Detect which cell encompasses the target text, then output its (X, Y) center coordinate. 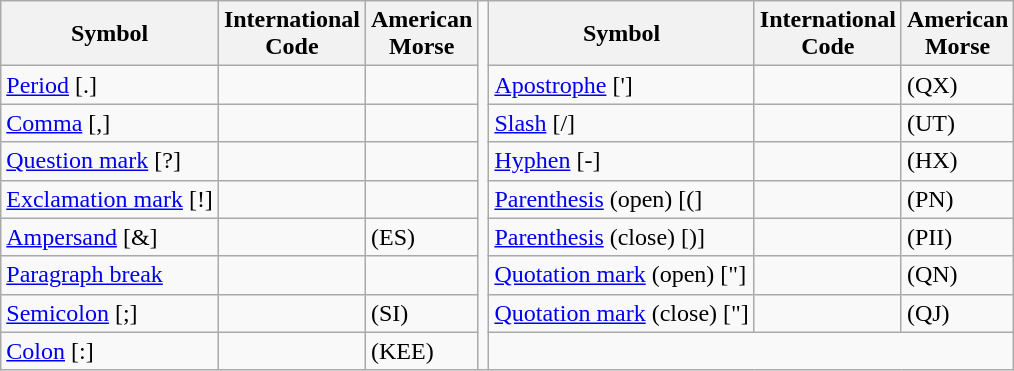
(PN) (957, 199)
Parenthesis (open) [(] (622, 199)
Question mark [?] (110, 161)
Paragraph break (110, 275)
(HX) (957, 161)
Ampersand [&] (110, 237)
Quotation mark (open) ["] (622, 275)
Period [.] (110, 85)
Comma [,] (110, 123)
Parenthesis (close) [)] (622, 237)
(PII) (957, 237)
(SI) (421, 313)
(QN) (957, 275)
Quotation mark (close) ["] (622, 313)
(ES) (421, 237)
Apostrophe ['] (622, 85)
Semicolon [;] (110, 313)
(QX) (957, 85)
Exclamation mark [!] (110, 199)
Colon [:] (110, 351)
Hyphen [-] (622, 161)
Slash [/] (622, 123)
(UT) (957, 123)
(QJ) (957, 313)
(KEE) (421, 351)
